Find where the given text appears and provide that cell's center as [X, Y] coordinate. 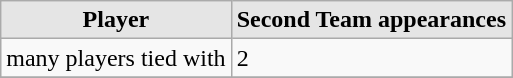
many players tied with [116, 58]
Second Team appearances [371, 20]
Player [116, 20]
2 [371, 58]
